Locate the cell with the specified text and output its (x, y) center coordinate. 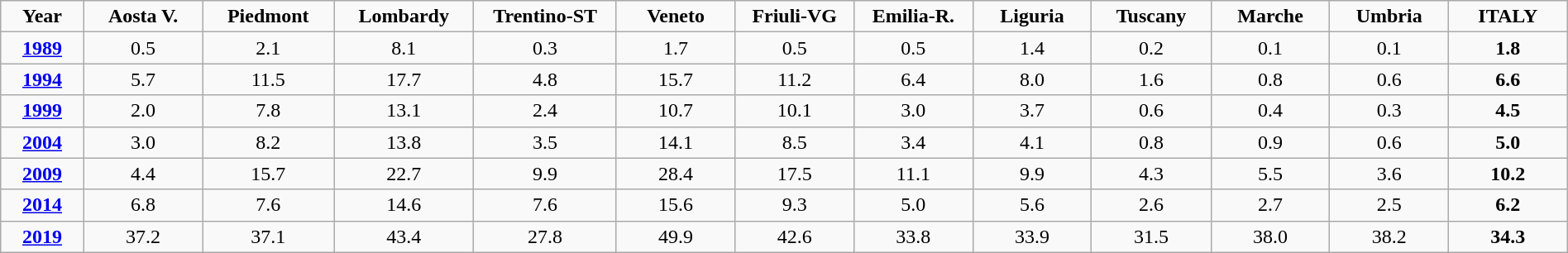
Aosta V. (143, 17)
9.3 (795, 205)
2.6 (1151, 205)
Marche (1270, 17)
38.2 (1389, 236)
17.7 (404, 79)
8.5 (795, 142)
Liguria (1032, 17)
4.1 (1032, 142)
14.1 (676, 142)
Trentino-ST (545, 17)
34.3 (1508, 236)
1999 (43, 111)
1.6 (1151, 79)
6.4 (914, 79)
8.1 (404, 48)
6.8 (143, 205)
33.9 (1032, 236)
17.5 (795, 174)
11.5 (268, 79)
43.4 (404, 236)
1.4 (1032, 48)
Tuscany (1151, 17)
3.7 (1032, 111)
4.3 (1151, 174)
4.8 (545, 79)
27.8 (545, 236)
0.9 (1270, 142)
Year (43, 17)
3.4 (914, 142)
2.4 (545, 111)
22.7 (404, 174)
1.7 (676, 48)
38.0 (1270, 236)
2.0 (143, 111)
31.5 (1151, 236)
15.6 (676, 205)
5.5 (1270, 174)
1994 (43, 79)
7.8 (268, 111)
11.1 (914, 174)
2019 (43, 236)
49.9 (676, 236)
5.7 (143, 79)
6.2 (1508, 205)
28.4 (676, 174)
8.2 (268, 142)
2009 (43, 174)
1989 (43, 48)
2.5 (1389, 205)
2.1 (268, 48)
5.6 (1032, 205)
2.7 (1270, 205)
37.1 (268, 236)
2014 (43, 205)
ITALY (1508, 17)
10.1 (795, 111)
Piedmont (268, 17)
Friuli-VG (795, 17)
0.2 (1151, 48)
37.2 (143, 236)
2004 (43, 142)
4.5 (1508, 111)
Lombardy (404, 17)
3.5 (545, 142)
8.0 (1032, 79)
6.6 (1508, 79)
0.4 (1270, 111)
14.6 (404, 205)
4.4 (143, 174)
33.8 (914, 236)
13.1 (404, 111)
Umbria (1389, 17)
10.2 (1508, 174)
13.8 (404, 142)
1.8 (1508, 48)
Veneto (676, 17)
10.7 (676, 111)
3.6 (1389, 174)
42.6 (795, 236)
11.2 (795, 79)
Emilia-R. (914, 17)
